Return [x, y] of the center of cell containing provided text 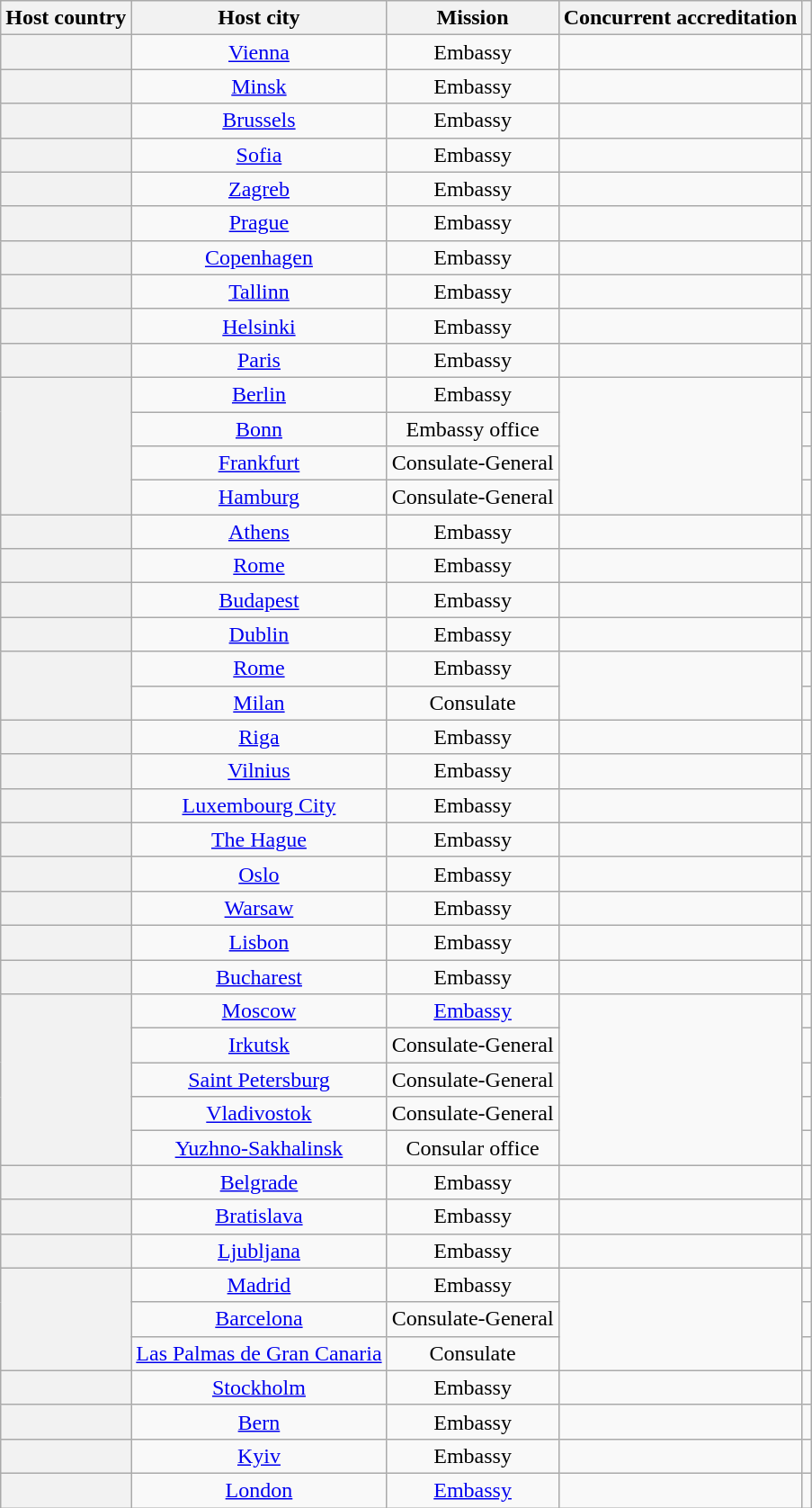
Embassy office [473, 429]
Host city [259, 18]
Bucharest [259, 976]
Oslo [259, 874]
Brussels [259, 121]
Athens [259, 532]
Budapest [259, 600]
Ljubljana [259, 1251]
Bratislava [259, 1216]
Yuzhno-Sakhalinsk [259, 1148]
Irkutsk [259, 1046]
Minsk [259, 86]
Las Palmas de Gran Canaria [259, 1353]
Dublin [259, 634]
Belgrade [259, 1182]
Mission [473, 18]
Bonn [259, 429]
Helsinki [259, 326]
Stockholm [259, 1387]
Riga [259, 737]
Copenhagen [259, 257]
Luxembourg City [259, 805]
Berlin [259, 394]
Host country [67, 18]
Warsaw [259, 908]
Kyiv [259, 1456]
Milan [259, 703]
Prague [259, 223]
Frankfurt [259, 463]
Lisbon [259, 942]
Moscow [259, 1011]
Madrid [259, 1285]
Concurrent accreditation [680, 18]
Sofia [259, 155]
Paris [259, 360]
The Hague [259, 839]
Barcelona [259, 1319]
Vienna [259, 52]
Consular office [473, 1148]
Tallinn [259, 292]
Zagreb [259, 189]
Vladivostok [259, 1114]
London [259, 1490]
Bern [259, 1422]
Vilnius [259, 771]
Hamburg [259, 498]
Saint Petersburg [259, 1080]
